Identify which cell holds the provided text, then report its [X, Y] central coordinate. 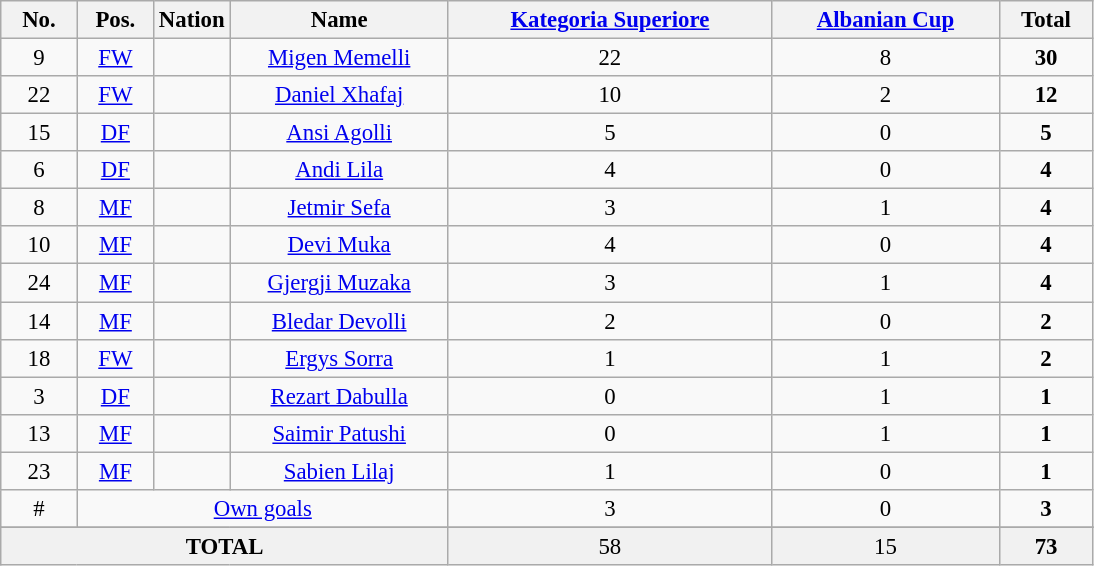
Jetmir Sefa [339, 208]
Albanian Cup [885, 20]
Bledar Devolli [339, 321]
13 [39, 433]
Devi Muka [339, 245]
# [39, 509]
Total [1046, 20]
Saimir Patushi [339, 433]
Sabien Lilaj [339, 471]
Daniel Xhafaj [339, 95]
Nation [192, 20]
Kategoria Superiore [610, 20]
24 [39, 283]
6 [39, 170]
Migen Memelli [339, 58]
TOTAL [225, 546]
Own goals [262, 509]
18 [39, 358]
23 [39, 471]
No. [39, 20]
Rezart Dabulla [339, 396]
58 [610, 546]
9 [39, 58]
Ansi Agolli [339, 133]
Name [339, 20]
Gjergji Muzaka [339, 283]
73 [1046, 546]
Pos. [115, 20]
Ergys Sorra [339, 358]
12 [1046, 95]
Andi Lila [339, 170]
14 [39, 321]
30 [1046, 58]
